Detect which cell encompasses the target text, then output its (X, Y) center coordinate. 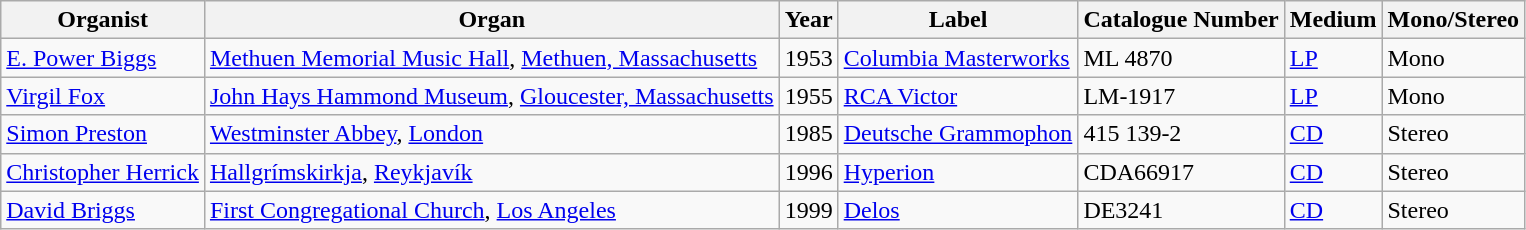
Label (958, 20)
DE3241 (1181, 210)
Christopher Herrick (103, 172)
CDA66917 (1181, 172)
1999 (808, 210)
Virgil Fox (103, 96)
Westminster Abbey, London (492, 134)
Hyperion (958, 172)
Hallgrímskirkja, Reykjavík (492, 172)
David Briggs (103, 210)
Organ (492, 20)
Deutsche Grammophon (958, 134)
Organist (103, 20)
1955 (808, 96)
Methuen Memorial Music Hall, Methuen, Massachusetts (492, 58)
John Hays Hammond Museum, Gloucester, Massachusetts (492, 96)
Catalogue Number (1181, 20)
1996 (808, 172)
Columbia Masterworks (958, 58)
1985 (808, 134)
1953 (808, 58)
First Congregational Church, Los Angeles (492, 210)
Simon Preston (103, 134)
415 139-2 (1181, 134)
Year (808, 20)
E. Power Biggs (103, 58)
LM-1917 (1181, 96)
Mono/Stereo (1454, 20)
Delos (958, 210)
Medium (1333, 20)
ML 4870 (1181, 58)
RCA Victor (958, 96)
